Search for the cell housing the specified text and yield its [x, y] center coordinate. 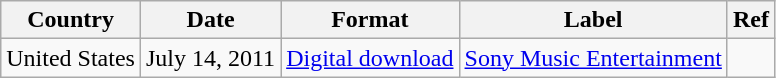
Digital download [370, 58]
Sony Music Entertainment [593, 58]
Date [210, 20]
United States [71, 58]
Country [71, 20]
Label [593, 20]
July 14, 2011 [210, 58]
Format [370, 20]
Ref [750, 20]
